Determine the (X, Y) coordinate at the center of the cell enclosing the given text.  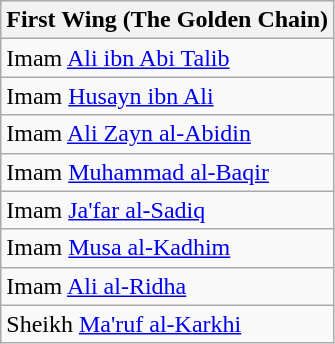
Imam Ja'far al-Sadiq (168, 210)
Imam Husayn ibn Ali (168, 96)
Sheikh Ma'ruf al-Karkhi (168, 324)
Imam Ali al-Ridha (168, 286)
Imam Muhammad al-Baqir (168, 172)
First Wing (The Golden Chain) (168, 20)
Imam Ali Zayn al-Abidin (168, 134)
Imam Musa al-Kadhim (168, 248)
Imam Ali ibn Abi Talib (168, 58)
